Identify which cell holds the provided text, then report its (X, Y) central coordinate. 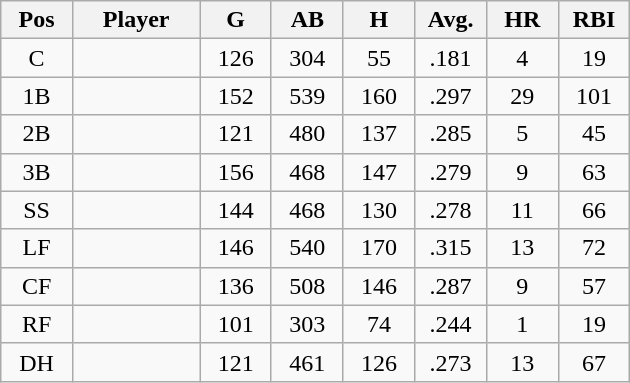
461 (307, 362)
.287 (451, 286)
.181 (451, 58)
63 (594, 172)
540 (307, 248)
156 (236, 172)
147 (379, 172)
.279 (451, 172)
136 (236, 286)
HR (522, 20)
29 (522, 96)
Avg. (451, 20)
DH (37, 362)
1B (37, 96)
11 (522, 210)
170 (379, 248)
G (236, 20)
AB (307, 20)
C (37, 58)
72 (594, 248)
2B (37, 134)
Player (136, 20)
55 (379, 58)
CF (37, 286)
.297 (451, 96)
.285 (451, 134)
RF (37, 324)
3B (37, 172)
304 (307, 58)
45 (594, 134)
137 (379, 134)
4 (522, 58)
67 (594, 362)
.273 (451, 362)
RBI (594, 20)
152 (236, 96)
508 (307, 286)
480 (307, 134)
130 (379, 210)
SS (37, 210)
.315 (451, 248)
303 (307, 324)
1 (522, 324)
LF (37, 248)
539 (307, 96)
74 (379, 324)
144 (236, 210)
Pos (37, 20)
H (379, 20)
.278 (451, 210)
160 (379, 96)
57 (594, 286)
5 (522, 134)
66 (594, 210)
.244 (451, 324)
